Determine the (X, Y) coordinate at the center of the cell enclosing the given text.  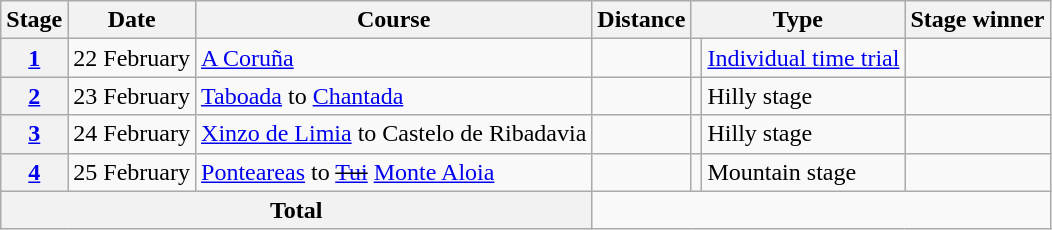
Total (296, 210)
1 (34, 58)
Mountain stage (804, 172)
24 February (132, 134)
Xinzo de Limia to Castelo de Ribadavia (394, 134)
Taboada to Chantada (394, 96)
2 (34, 96)
25 February (132, 172)
Type (798, 20)
22 February (132, 58)
Individual time trial (804, 58)
4 (34, 172)
Stage winner (978, 20)
Date (132, 20)
Course (394, 20)
A Coruña (394, 58)
3 (34, 134)
Stage (34, 20)
Distance (642, 20)
Ponteareas to Tui Monte Aloia (394, 172)
23 February (132, 96)
